Detect which cell encompasses the target text, then output its (X, Y) center coordinate. 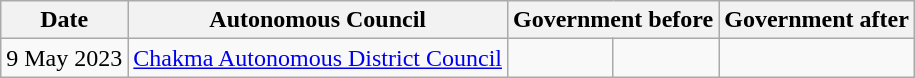
Government before (614, 20)
Government after (817, 20)
9 May 2023 (64, 58)
Autonomous Council (318, 20)
Chakma Autonomous District Council (318, 58)
Date (64, 20)
